Extract the (x, y) coordinate from the center of the cell holding the provided text.  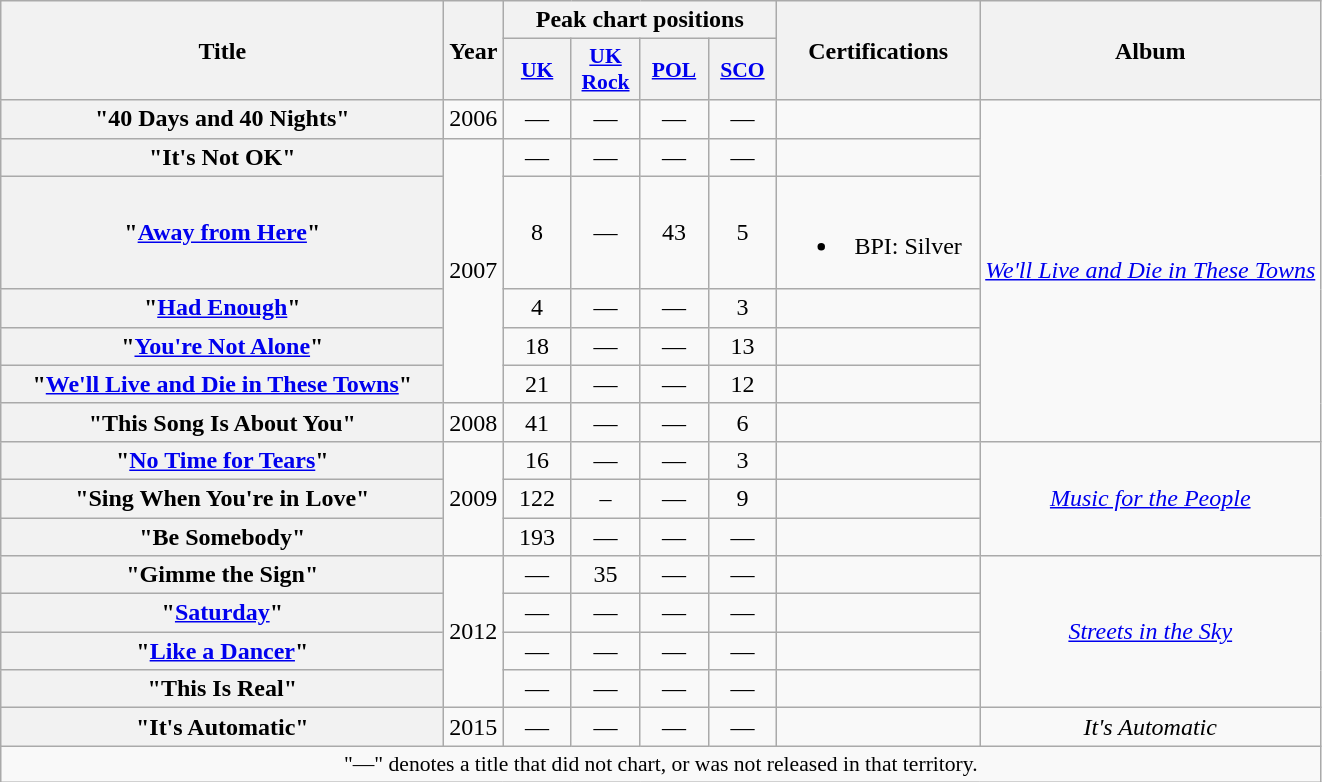
We'll Live and Die in These Towns (1150, 270)
POL (674, 70)
"It's Not OK" (222, 157)
35 (605, 575)
UK (537, 70)
"It's Automatic" (222, 727)
"Like a Dancer" (222, 651)
SCO (742, 70)
2015 (474, 727)
"Had Enough" (222, 308)
16 (537, 460)
2009 (474, 498)
43 (674, 232)
BPI: Silver (878, 232)
193 (537, 537)
18 (537, 346)
2006 (474, 119)
Certifications (878, 50)
"Saturday" (222, 613)
21 (537, 384)
"—" denotes a title that did not chart, or was not released in that territory. (661, 764)
4 (537, 308)
"This Is Real" (222, 689)
– (605, 498)
UKRock (605, 70)
122 (537, 498)
"40 Days and 40 Nights" (222, 119)
6 (742, 422)
2007 (474, 270)
"This Song Is About You" (222, 422)
Title (222, 50)
"Sing When You're in Love" (222, 498)
41 (537, 422)
13 (742, 346)
"Gimme the Sign" (222, 575)
Year (474, 50)
5 (742, 232)
2012 (474, 632)
"Be Somebody" (222, 537)
Music for the People (1150, 498)
9 (742, 498)
"You're Not Alone" (222, 346)
"We'll Live and Die in These Towns" (222, 384)
"Away from Here" (222, 232)
It's Automatic (1150, 727)
8 (537, 232)
12 (742, 384)
"No Time for Tears" (222, 460)
Streets in the Sky (1150, 632)
2008 (474, 422)
Peak chart positions (640, 20)
Album (1150, 50)
